Search for the cell housing the specified text and yield its [X, Y] center coordinate. 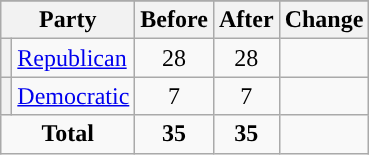
After [246, 20]
Republican [74, 58]
Party [68, 20]
Before [174, 20]
Total [68, 134]
Democratic [74, 96]
Change [324, 20]
